Extract the (X, Y) coordinate from the center of the cell holding the provided text.  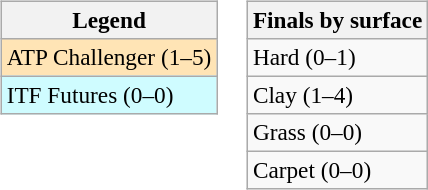
Finals by surface (337, 20)
ATP Challenger (1–5) (108, 57)
ITF Futures (0–0) (108, 95)
Clay (1–4) (337, 95)
Hard (0–1) (337, 57)
Legend (108, 20)
Grass (0–0) (337, 133)
Carpet (0–0) (337, 171)
